Determine the (x, y) coordinate at the center of the cell enclosing the given text.  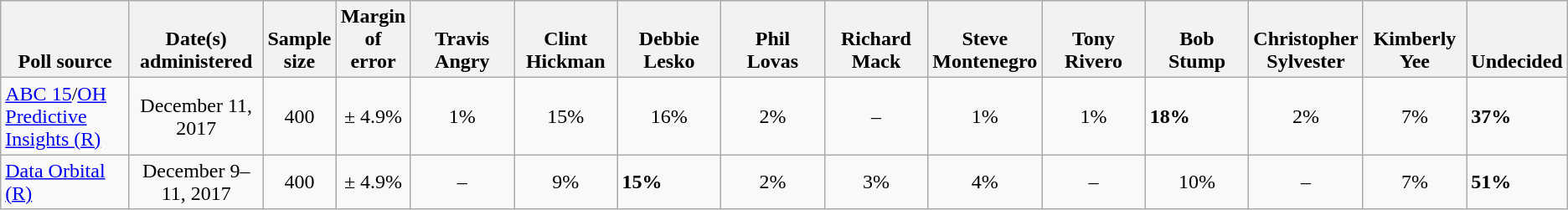
Marginof error (374, 39)
Samplesize (300, 39)
18% (1197, 116)
51% (1517, 182)
PhilLovas (773, 39)
Undecided (1517, 39)
37% (1517, 116)
TonyRivero (1094, 39)
December 11, 2017 (196, 116)
ABC 15/OH Predictive Insights (R) (65, 116)
DebbieLesko (669, 39)
3% (876, 182)
Data Orbital (R) (65, 182)
Poll source (65, 39)
RichardMack (876, 39)
16% (669, 116)
KimberlyYee (1415, 39)
TravisAngry (462, 39)
4% (985, 182)
December 9–11, 2017 (196, 182)
SteveMontenegro (985, 39)
ClintHickman (566, 39)
10% (1197, 182)
Date(s)administered (196, 39)
9% (566, 182)
BobStump (1197, 39)
ChristopherSylvester (1306, 39)
